For the text-containing cell, return its midpoint in (X, Y) coordinate format. 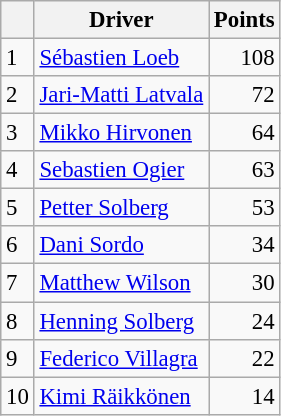
6 (18, 245)
22 (244, 358)
2 (18, 95)
5 (18, 208)
Kimi Räikkönen (121, 396)
Petter Solberg (121, 208)
Driver (121, 20)
63 (244, 170)
3 (18, 133)
8 (18, 321)
7 (18, 283)
34 (244, 245)
10 (18, 396)
Sebastien Ogier (121, 170)
Sébastien Loeb (121, 58)
72 (244, 95)
24 (244, 321)
1 (18, 58)
108 (244, 58)
53 (244, 208)
Matthew Wilson (121, 283)
Federico Villagra (121, 358)
Jari-Matti Latvala (121, 95)
Points (244, 20)
Henning Solberg (121, 321)
Mikko Hirvonen (121, 133)
9 (18, 358)
14 (244, 396)
4 (18, 170)
Dani Sordo (121, 245)
64 (244, 133)
30 (244, 283)
